Identify which cell holds the provided text, then report its (X, Y) central coordinate. 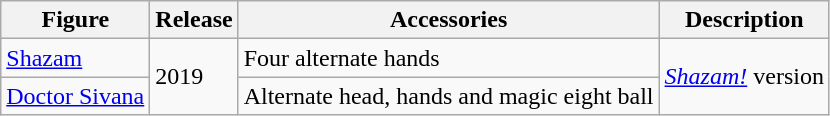
Release (194, 20)
Shazam (76, 58)
2019 (194, 77)
Shazam! version (744, 77)
Description (744, 20)
Doctor Sivana (76, 96)
Accessories (448, 20)
Four alternate hands (448, 58)
Figure (76, 20)
Alternate head, hands and magic eight ball (448, 96)
